Determine the (X, Y) coordinate at the center of the cell enclosing the given text.  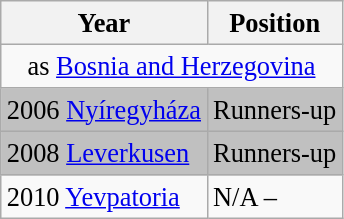
N/A – (274, 197)
2008 Leverkusen (104, 153)
Year (104, 22)
Position (274, 22)
2010 Yevpatoria (104, 197)
as Bosnia and Herzegovina (172, 66)
2006 Nyíregyháza (104, 109)
